Pinpoint the cell where the given text exists, returning its (x, y) midpoint coordinate. 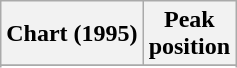
Chart (1995) (72, 34)
Peakposition (189, 34)
